Return (x, y) of the center of cell containing provided text 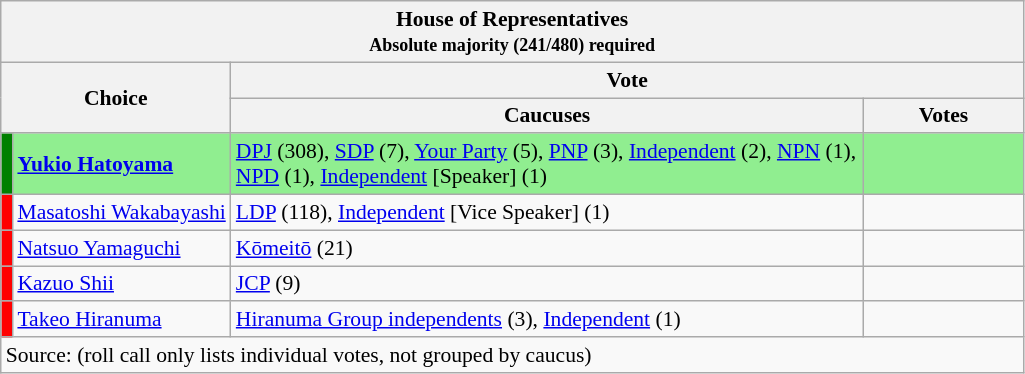
Kazuo Shii (121, 284)
DPJ (308), SDP (7), Your Party (5), PNP (3), Independent (2), NPN (1), NPD (1), Independent [Speaker] (1) (548, 164)
Takeo Hiranuma (121, 320)
House of Representatives Absolute majority (241/480) required (512, 32)
Caucuses (548, 116)
Choice (116, 98)
Kōmeitō (21) (548, 248)
Hiranuma Group independents (3), Independent (1) (548, 320)
JCP (9) (548, 284)
Vote (628, 80)
Yukio Hatoyama (121, 164)
Votes (943, 116)
Natsuo Yamaguchi (121, 248)
LDP (118), Independent [Vice Speaker] (1) (548, 213)
Masatoshi Wakabayashi (121, 213)
Source: (roll call only lists individual votes, not grouped by caucus) (512, 355)
